Provide the (X, Y) coordinate of the cell's center where the given text is located.  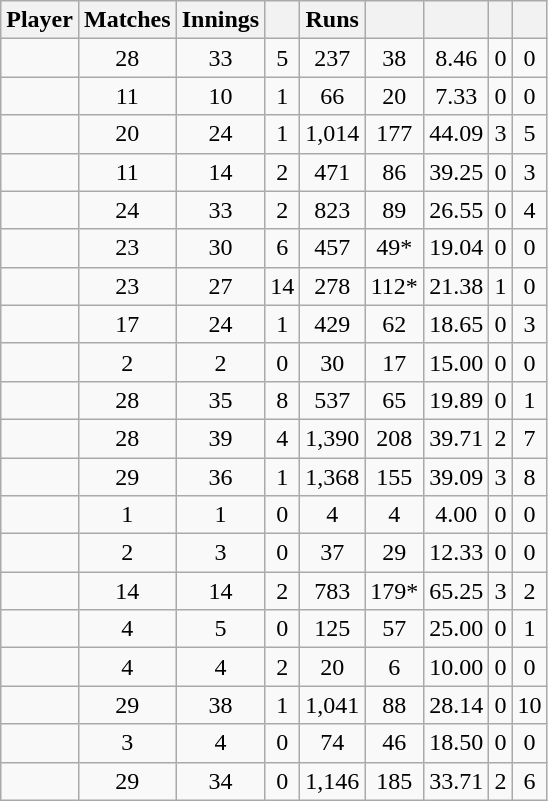
65 (394, 400)
177 (394, 134)
66 (332, 96)
8.46 (456, 58)
7 (530, 438)
62 (394, 324)
37 (332, 553)
89 (394, 210)
155 (394, 477)
278 (332, 286)
39.25 (456, 172)
12.33 (456, 553)
7.33 (456, 96)
33.71 (456, 781)
1,041 (332, 705)
74 (332, 743)
208 (394, 438)
19.04 (456, 248)
19.89 (456, 400)
429 (332, 324)
46 (394, 743)
179* (394, 591)
86 (394, 172)
823 (332, 210)
Innings (220, 20)
112* (394, 286)
10.00 (456, 667)
18.50 (456, 743)
39.09 (456, 477)
125 (332, 629)
65.25 (456, 591)
Matches (127, 20)
471 (332, 172)
28.14 (456, 705)
35 (220, 400)
26.55 (456, 210)
15.00 (456, 362)
27 (220, 286)
537 (332, 400)
1,014 (332, 134)
88 (394, 705)
25.00 (456, 629)
Runs (332, 20)
44.09 (456, 134)
237 (332, 58)
457 (332, 248)
1,390 (332, 438)
185 (394, 781)
783 (332, 591)
21.38 (456, 286)
49* (394, 248)
39 (220, 438)
Player (40, 20)
36 (220, 477)
57 (394, 629)
18.65 (456, 324)
39.71 (456, 438)
1,146 (332, 781)
1,368 (332, 477)
34 (220, 781)
4.00 (456, 515)
